Provide the (X, Y) coordinate of the cell's center where the given text is located.  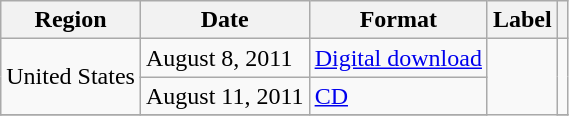
August 11, 2011 (224, 96)
United States (71, 77)
Digital download (398, 58)
Label (522, 20)
August 8, 2011 (224, 58)
CD (398, 96)
Region (71, 20)
Format (398, 20)
Date (224, 20)
